Find where the given text appears and provide that cell's center as (X, Y) coordinate. 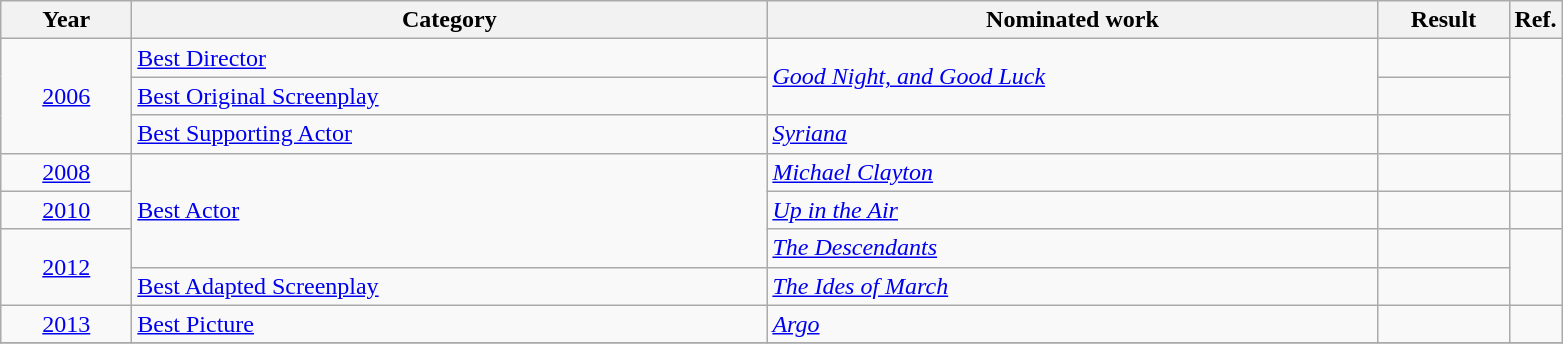
Best Actor (450, 210)
2010 (66, 210)
Michael Clayton (1072, 172)
Category (450, 20)
2008 (66, 172)
Syriana (1072, 134)
2012 (66, 267)
Up in the Air (1072, 210)
2006 (66, 96)
Ref. (1536, 20)
The Descendants (1072, 248)
Year (66, 20)
Best Director (450, 58)
Best Original Screenplay (450, 96)
Result (1444, 20)
Best Picture (450, 324)
Best Adapted Screenplay (450, 286)
Nominated work (1072, 20)
Argo (1072, 324)
Best Supporting Actor (450, 134)
Good Night, and Good Luck (1072, 77)
The Ides of March (1072, 286)
2013 (66, 324)
